Search for the cell housing the specified text and yield its (x, y) center coordinate. 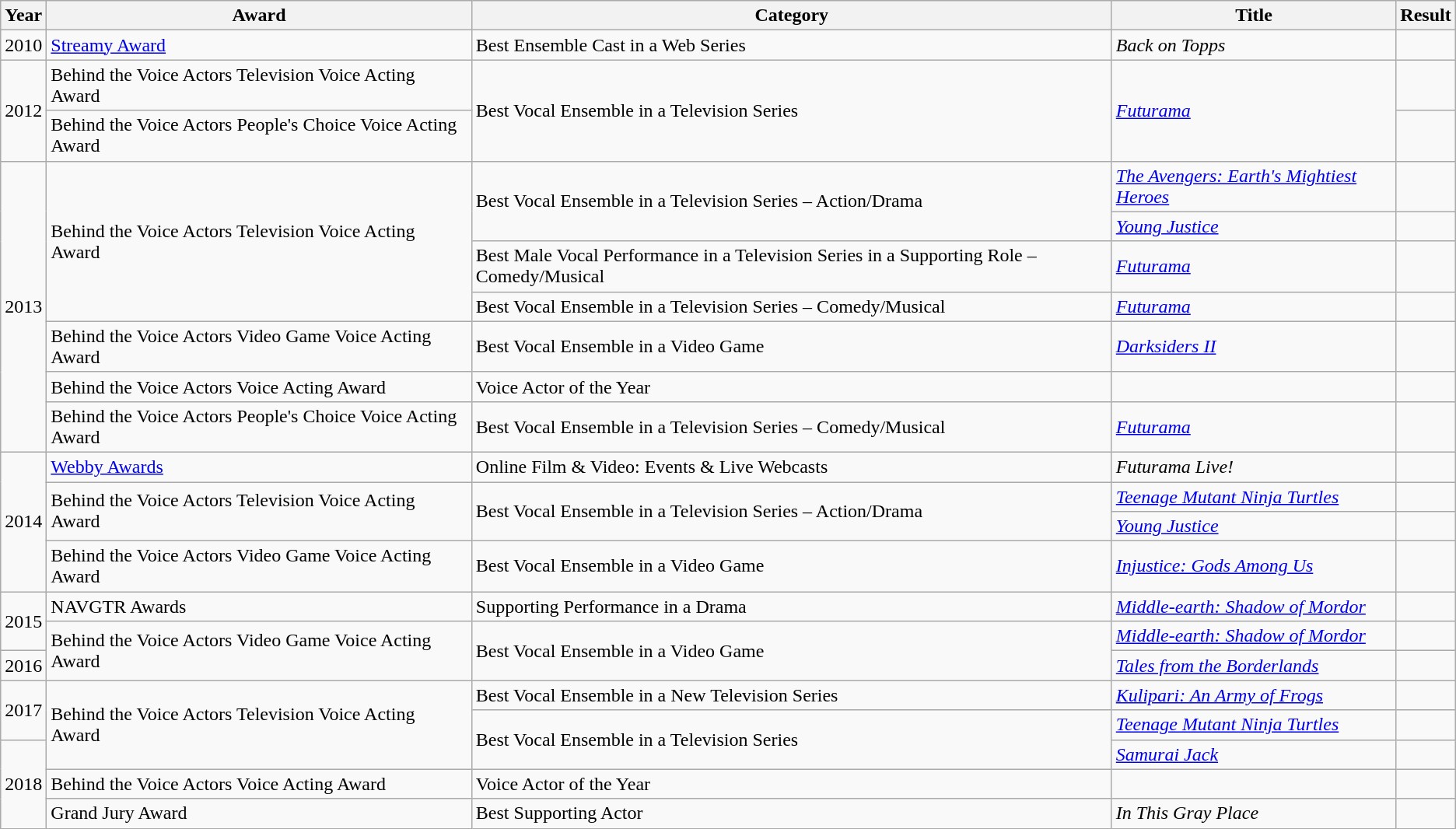
2013 (23, 306)
Best Ensemble Cast in a Web Series (792, 45)
Title (1254, 16)
2012 (23, 110)
Supporting Performance in a Drama (792, 607)
The Avengers: Earth's Mightiest Heroes (1254, 187)
In This Gray Place (1254, 813)
Year (23, 16)
Injustice: Gods Among Us (1254, 566)
Samurai Jack (1254, 754)
2017 (23, 710)
2018 (23, 784)
Best Vocal Ensemble in a New Television Series (792, 695)
Best Male Vocal Performance in a Television Series in a Supporting Role – Comedy/Musical (792, 266)
Award (260, 16)
Online Film & Video: Events & Live Webcasts (792, 467)
Futurama Live! (1254, 467)
2015 (23, 621)
2016 (23, 666)
Grand Jury Award (260, 813)
2010 (23, 45)
Darksiders II (1254, 347)
Back on Topps (1254, 45)
NAVGTR Awards (260, 607)
Webby Awards (260, 467)
Result (1426, 16)
2014 (23, 521)
Best Supporting Actor (792, 813)
Tales from the Borderlands (1254, 666)
Streamy Award (260, 45)
Kulipari: An Army of Frogs (1254, 695)
Category (792, 16)
